For the text-containing cell, return its midpoint in [X, Y] coordinate format. 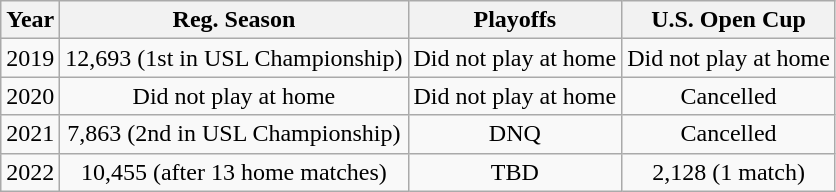
DNQ [515, 134]
2022 [30, 172]
Year [30, 20]
TBD [515, 172]
12,693 (1st in USL Championship) [234, 58]
10,455 (after 13 home matches) [234, 172]
Playoffs [515, 20]
Reg. Season [234, 20]
2,128 (1 match) [729, 172]
2021 [30, 134]
U.S. Open Cup [729, 20]
2019 [30, 58]
2020 [30, 96]
7,863 (2nd in USL Championship) [234, 134]
